Locate the cell with the specified text and output its [x, y] center coordinate. 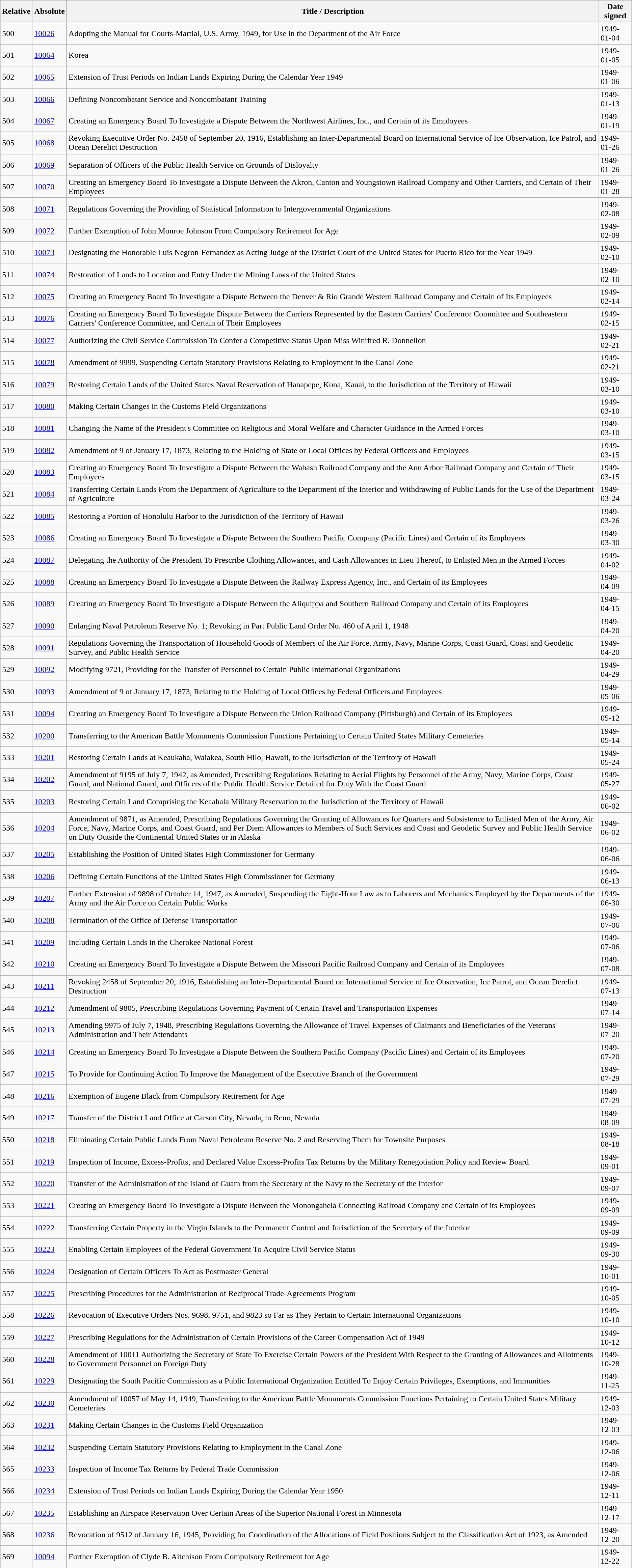
Modifying 9721, Providing for the Transfer of Personnel to Certain Public International Organizations [333, 670]
10229 [50, 1381]
1949-03-30 [615, 538]
10200 [50, 735]
10092 [50, 670]
Prescribing Procedures for the Administration of Reciprocal Trade-Agreements Program [333, 1293]
545 [16, 1030]
10223 [50, 1250]
524 [16, 560]
568 [16, 1535]
10081 [50, 428]
Transferring Certain Property in the Virgin Islands to the Permanent Control and Jurisdiction of the Secretary of the Interior [333, 1227]
10071 [50, 208]
505 [16, 143]
556 [16, 1271]
1949-05-06 [615, 692]
Creating an Emergency Board To Investigate a Dispute Between the Railway Express Agency, Inc., and Certain of its Employees [333, 582]
Further Exemption of Clyde B. Aitchison From Compulsory Retirement for Age [333, 1557]
1949-09-07 [615, 1183]
10210 [50, 964]
534 [16, 779]
1949-08-18 [615, 1140]
569 [16, 1557]
515 [16, 362]
10205 [50, 854]
541 [16, 942]
10235 [50, 1513]
1949-05-14 [615, 735]
10230 [50, 1403]
Amendment of 9999, Suspending Certain Statutory Provisions Relating to Employment in the Canal Zone [333, 362]
10208 [50, 920]
526 [16, 604]
1949-08-09 [615, 1118]
565 [16, 1469]
555 [16, 1250]
Revocation of Executive Orders Nos. 9698, 9751, and 9823 so Far as They Pertain to Certain International Organizations [333, 1315]
10069 [50, 165]
1949-10-01 [615, 1271]
1949-10-10 [615, 1315]
Creating an Emergency Board To Investigate a Dispute Between the Missouri Pacific Railroad Company and Certain of its Employees [333, 964]
Establishing the Position of United States High Commissioner for Germany [333, 854]
561 [16, 1381]
Establishing an Airspace Reservation Over Certain Areas of the Superior National Forest in Minnesota [333, 1513]
516 [16, 385]
10026 [50, 33]
10233 [50, 1469]
512 [16, 297]
Suspending Certain Statutory Provisions Relating to Employment in the Canal Zone [333, 1447]
10067 [50, 121]
10066 [50, 99]
10209 [50, 942]
10218 [50, 1140]
10231 [50, 1425]
Restoring a Portion of Honolulu Harbor to the Jurisdiction of the Territory of Hawaii [333, 516]
Changing the Name of the President's Committee on Religious and Moral Welfare and Character Guidance in the Armed Forces [333, 428]
535 [16, 802]
10219 [50, 1162]
Termination of the Office of Defense Transportation [333, 920]
1949-03-26 [615, 516]
554 [16, 1227]
536 [16, 828]
10064 [50, 55]
Restoring Certain Land Comprising the Keaahala Military Reservation to the Jurisdiction of the Territory of Hawaii [333, 802]
10214 [50, 1052]
Delegating the Authority of the President To Prescribe Clothing Allowances, and Cash Allowances in Lieu Thereof, to Enlisted Men in the Armed Forces [333, 560]
Title / Description [333, 11]
10221 [50, 1206]
10227 [50, 1337]
1949-06-06 [615, 854]
10213 [50, 1030]
10206 [50, 876]
Regulations Governing the Providing of Statistical Information to Intergovernmental Organizations [333, 208]
531 [16, 714]
529 [16, 670]
10215 [50, 1074]
10075 [50, 297]
521 [16, 494]
1949-04-29 [615, 670]
Transferring to the American Battle Monuments Commission Functions Pertaining to Certain United States Military Cemeteries [333, 735]
Transfer of the District Land Office at Carson City, Nevada, to Reno, Nevada [333, 1118]
1949-04-09 [615, 582]
560 [16, 1360]
10072 [50, 231]
548 [16, 1096]
Designation of Certain Officers To Act as Postmaster General [333, 1271]
546 [16, 1052]
564 [16, 1447]
1949-12-22 [615, 1557]
Restoring Certain Lands at Keaukaha, Waiakea, South Hilo, Hawaii, to the Jurisdiction of the Territory of Hawaii [333, 758]
557 [16, 1293]
Making Certain Changes in the Customs Field Organization [333, 1425]
1949-12-17 [615, 1513]
10090 [50, 625]
10083 [50, 472]
514 [16, 341]
1949-07-14 [615, 1008]
10211 [50, 986]
553 [16, 1206]
562 [16, 1403]
Designating the South Pacific Commission as a Public International Organization Entitled To Enjoy Certain Privileges, Exemptions, and Immunities [333, 1381]
533 [16, 758]
10201 [50, 758]
10212 [50, 1008]
10088 [50, 582]
Further Exemption of John Monroe Johnson From Compulsory Retirement for Age [333, 231]
10093 [50, 692]
Adopting the Manual for Courts-Martial, U.S. Army, 1949, for Use in the Department of the Air Force [333, 33]
Restoring Certain Lands of the United States Naval Reservation of Hanapepe, Kona, Kauai, to the Jurisdiction of the Territory of Hawaii [333, 385]
10217 [50, 1118]
542 [16, 964]
10203 [50, 802]
552 [16, 1183]
567 [16, 1513]
517 [16, 406]
Creating an Emergency Board To Investigate a Dispute Between the Aliquippa and Southern Railroad Company and Certain of its Employees [333, 604]
1949-12-11 [615, 1491]
1949-06-13 [615, 876]
10068 [50, 143]
1949-02-14 [615, 297]
Transfer of the Administration of the Island of Guam from the Secretary of the Navy to the Secretary of the Interior [333, 1183]
Creating an Emergency Board To Investigate a Dispute Between the Union Railroad Company (Pittsburgh) and Certain of its Employees [333, 714]
Prescribing Regulations for the Administration of Certain Provisions of the Career Compensation Act of 1949 [333, 1337]
563 [16, 1425]
513 [16, 318]
10089 [50, 604]
Enlarging Naval Petroleum Reserve No. 1; Revoking in Part Public Land Order No. 460 of April 1, 1948 [333, 625]
527 [16, 625]
Absolute [50, 11]
10086 [50, 538]
Extension of Trust Periods on Indian Lands Expiring During the Calendar Year 1949 [333, 77]
501 [16, 55]
10225 [50, 1293]
Separation of Officers of the Public Health Service on Grounds of Disloyalty [333, 165]
Defining Noncombatant Service and Noncombatant Training [333, 99]
Extension of Trust Periods on Indian Lands Expiring During the Calendar Year 1950 [333, 1491]
500 [16, 33]
1949-01-28 [615, 187]
Restoration of Lands to Location and Entry Under the Mining Laws of the United States [333, 275]
523 [16, 538]
10073 [50, 252]
1949-10-05 [615, 1293]
520 [16, 472]
543 [16, 986]
10091 [50, 648]
1949-10-12 [615, 1337]
10236 [50, 1535]
Making Certain Changes in the Customs Field Organizations [333, 406]
532 [16, 735]
Including Certain Lands in the Cherokee National Forest [333, 942]
1949-02-15 [615, 318]
Enabling Certain Employees of the Federal Government To Acquire Civil Service Status [333, 1250]
544 [16, 1008]
10216 [50, 1096]
10202 [50, 779]
566 [16, 1491]
10080 [50, 406]
10078 [50, 362]
1949-07-08 [615, 964]
559 [16, 1337]
Creating an Emergency Board To Investigate a Dispute Between the Monongahela Connecting Railroad Company and Certain of its Employees [333, 1206]
Designating the Honorable Luis Negron-Fernandez as Acting Judge of the District Court of the United States for Puerto Rico for the Year 1949 [333, 252]
547 [16, 1074]
1949-01-06 [615, 77]
Amendment of 9805, Prescribing Regulations Governing Payment of Certain Travel and Transportation Expenses [333, 1008]
519 [16, 450]
525 [16, 582]
502 [16, 77]
508 [16, 208]
Korea [333, 55]
510 [16, 252]
509 [16, 231]
Exemption of Eugene Black from Compulsory Retirement for Age [333, 1096]
10204 [50, 828]
10070 [50, 187]
10222 [50, 1227]
Amendment of 9 of January 17, 1873, Relating to the Holding of Local Offices by Federal Officers and Employees [333, 692]
1949-05-12 [615, 714]
504 [16, 121]
10076 [50, 318]
507 [16, 187]
10224 [50, 1271]
550 [16, 1140]
1949-04-02 [615, 560]
539 [16, 898]
1949-10-28 [615, 1360]
528 [16, 648]
549 [16, 1118]
506 [16, 165]
10077 [50, 341]
1949-05-24 [615, 758]
1949-07-13 [615, 986]
1949-03-24 [615, 494]
538 [16, 876]
10228 [50, 1360]
10084 [50, 494]
10226 [50, 1315]
530 [16, 692]
10207 [50, 898]
10065 [50, 77]
1949-12-20 [615, 1535]
522 [16, 516]
Defining Certain Functions of the United States High Commissioner for Germany [333, 876]
1949-01-04 [615, 33]
Creating an Emergency Board To Investigate a Dispute Between the Northwest Airlines, Inc., and Certain of its Employees [333, 121]
Inspection of Income Tax Returns by Federal Trade Commission [333, 1469]
10074 [50, 275]
Eliminating Certain Public Lands From Naval Petroleum Reserve No. 2 and Reserving Them for Townsite Purposes [333, 1140]
1949-04-15 [615, 604]
503 [16, 99]
1949-01-05 [615, 55]
10234 [50, 1491]
1949-01-13 [615, 99]
Authorizing the Civil Service Commission To Confer a Competitive Status Upon Miss Winifred R. Donnellon [333, 341]
511 [16, 275]
537 [16, 854]
1949-01-19 [615, 121]
1949-02-08 [615, 208]
1949-06-30 [615, 898]
10082 [50, 450]
10087 [50, 560]
Inspection of Income, Excess-Profits, and Declared Value Excess-Profits Tax Returns by the Military Renegotiation Policy and Review Board [333, 1162]
1949-11-25 [615, 1381]
551 [16, 1162]
Amendment of 9 of January 17, 1873, Relating to the Holding of State or Local Offices by Federal Officers and Employees [333, 450]
10232 [50, 1447]
540 [16, 920]
Date signed [615, 11]
To Provide for Continuing Action To Improve the Management of the Executive Branch of the Government [333, 1074]
1949-09-01 [615, 1162]
10220 [50, 1183]
1949-09-30 [615, 1250]
518 [16, 428]
558 [16, 1315]
Creating an Emergency Board To Investigate a Dispute Between the Denver & Rio Grande Western Railroad Company and Certain of Its Employees [333, 297]
Relative [16, 11]
1949-02-09 [615, 231]
10079 [50, 385]
1949-05-27 [615, 779]
10085 [50, 516]
